Pinpoint the cell where the given text exists, returning its [X, Y] midpoint coordinate. 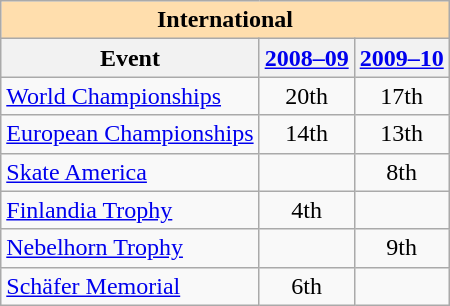
Schäfer Memorial [130, 286]
2008–09 [306, 58]
European Championships [130, 134]
6th [306, 286]
Nebelhorn Trophy [130, 248]
9th [402, 248]
Finlandia Trophy [130, 210]
2009–10 [402, 58]
Event [130, 58]
International [225, 20]
17th [402, 96]
World Championships [130, 96]
Skate America [130, 172]
8th [402, 172]
20th [306, 96]
13th [402, 134]
14th [306, 134]
4th [306, 210]
